Determine the (X, Y) coordinate at the center of the cell enclosing the given text.  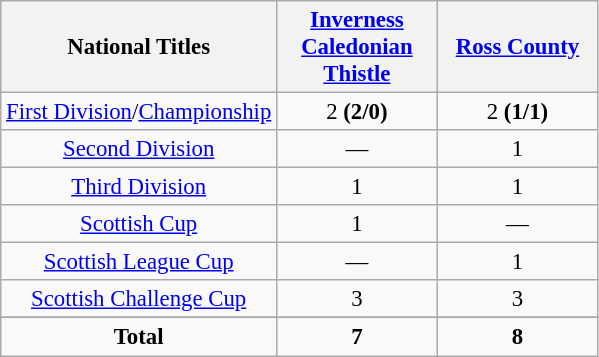
2 (1/1) (518, 112)
National Titles (139, 47)
Inverness Caledonian Thistle (358, 47)
Scottish Cup (139, 224)
Scottish Challenge Cup (139, 299)
Scottish League Cup (139, 262)
First Division/Championship (139, 112)
Ross County (518, 47)
2 (2/0) (358, 112)
Total (139, 337)
Third Division (139, 187)
Second Division (139, 149)
8 (518, 337)
7 (358, 337)
